Output the [X, Y] coordinate of the center of the cell containing the given text.  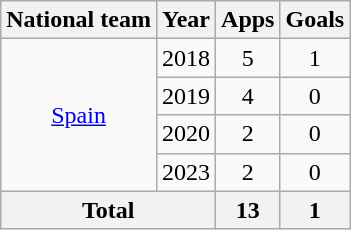
4 [248, 96]
National team [79, 20]
13 [248, 210]
5 [248, 58]
Spain [79, 115]
Goals [315, 20]
2019 [186, 96]
2020 [186, 134]
Total [108, 210]
2018 [186, 58]
Year [186, 20]
Apps [248, 20]
2023 [186, 172]
